Determine the [X, Y] coordinate at the center of the cell enclosing the given text.  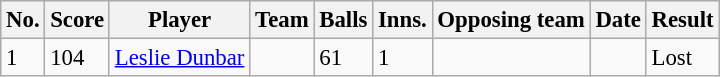
Team [282, 20]
Opposing team [511, 20]
Inns. [402, 20]
Score [78, 20]
Date [618, 20]
Balls [344, 20]
Lost [682, 58]
104 [78, 58]
Result [682, 20]
No. [23, 20]
Player [179, 20]
Leslie Dunbar [179, 58]
61 [344, 58]
